Find where the given text appears and provide that cell's center as [x, y] coordinate. 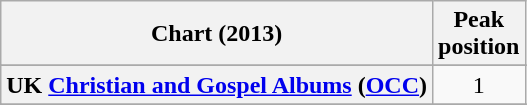
Peakposition [479, 34]
Chart (2013) [217, 34]
1 [479, 85]
UK Christian and Gospel Albums (OCC) [217, 85]
